From the cell containing the given text, extract its center point as [x, y] coordinate. 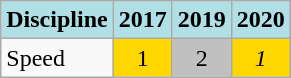
2017 [142, 20]
2 [202, 58]
Discipline [57, 20]
2020 [260, 20]
Speed [57, 58]
2019 [202, 20]
